Return [x, y] of the center of cell containing provided text 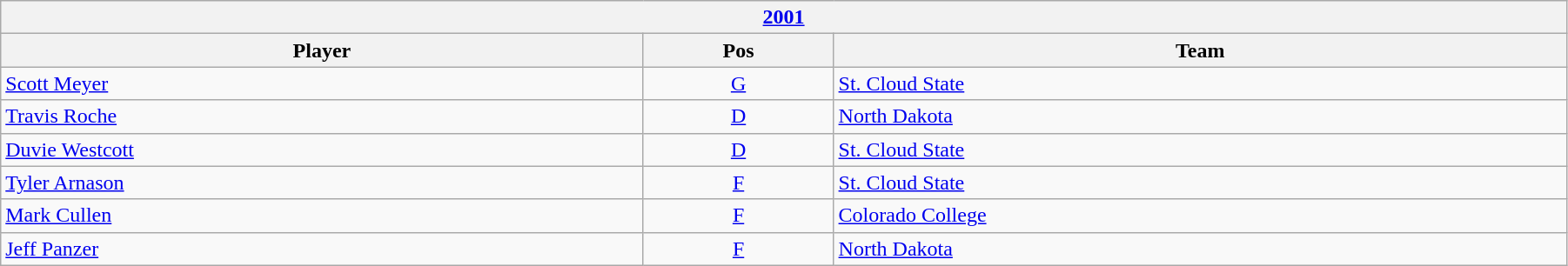
Player [322, 50]
2001 [784, 17]
Mark Cullen [322, 216]
Pos [738, 50]
Jeff Panzer [322, 249]
Tyler Arnason [322, 183]
Colorado College [1200, 216]
Scott Meyer [322, 83]
Travis Roche [322, 116]
Team [1200, 50]
G [738, 83]
Duvie Westcott [322, 150]
